For the text-containing cell, return its midpoint in [x, y] coordinate format. 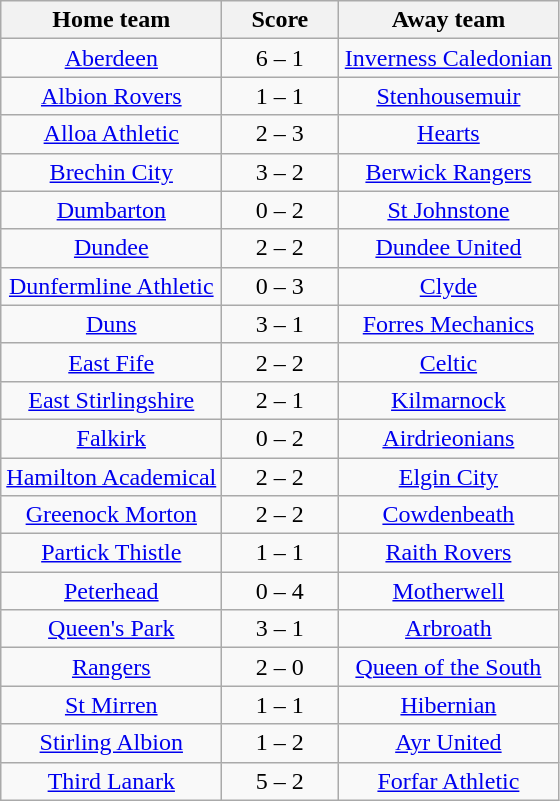
Forres Mechanics [448, 324]
Dundee United [448, 248]
Kilmarnock [448, 400]
Ayr United [448, 743]
East Fife [112, 362]
Alloa Athletic [112, 134]
Duns [112, 324]
Queen of the South [448, 667]
Brechin City [112, 172]
Falkirk [112, 438]
0 – 4 [280, 591]
Dunfermline Athletic [112, 286]
Albion Rovers [112, 96]
Away team [448, 20]
Greenock Morton [112, 515]
Airdrieonians [448, 438]
Third Lanark [112, 781]
1 – 2 [280, 743]
Hibernian [448, 705]
Forfar Athletic [448, 781]
Berwick Rangers [448, 172]
Score [280, 20]
Inverness Caledonian [448, 58]
Queen's Park [112, 629]
6 – 1 [280, 58]
Aberdeen [112, 58]
Dumbarton [112, 210]
Clyde [448, 286]
5 – 2 [280, 781]
2 – 0 [280, 667]
East Stirlingshire [112, 400]
Arbroath [448, 629]
Elgin City [448, 477]
Cowdenbeath [448, 515]
Celtic [448, 362]
Peterhead [112, 591]
Partick Thistle [112, 553]
Rangers [112, 667]
2 – 3 [280, 134]
2 – 1 [280, 400]
3 – 2 [280, 172]
St Mirren [112, 705]
Motherwell [448, 591]
St Johnstone [448, 210]
Dundee [112, 248]
Stirling Albion [112, 743]
Hamilton Academical [112, 477]
Home team [112, 20]
Stenhousemuir [448, 96]
Hearts [448, 134]
0 – 3 [280, 286]
Raith Rovers [448, 553]
